Locate the cell with the specified text and output its [X, Y] center coordinate. 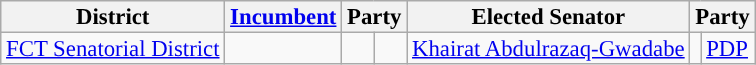
PDP [728, 49]
Khairat Abdulrazaq-Gwadabe [548, 49]
FCT Senatorial District [113, 49]
Elected Senator [548, 17]
Incumbent [284, 17]
District [113, 17]
